From the cell containing the given text, extract its center point as [x, y] coordinate. 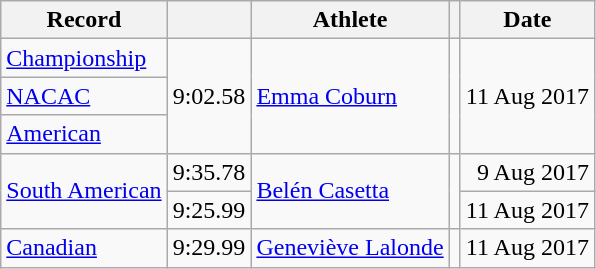
9:25.99 [209, 210]
Emma Coburn [350, 96]
Canadian [84, 248]
South American [84, 191]
9:29.99 [209, 248]
Geneviève Lalonde [350, 248]
9 Aug 2017 [527, 172]
Record [84, 20]
American [84, 134]
NACAC [84, 96]
9:35.78 [209, 172]
9:02.58 [209, 96]
Belén Casetta [350, 191]
Date [527, 20]
Athlete [350, 20]
Championship [84, 58]
